For the text-containing cell, return its midpoint in [x, y] coordinate format. 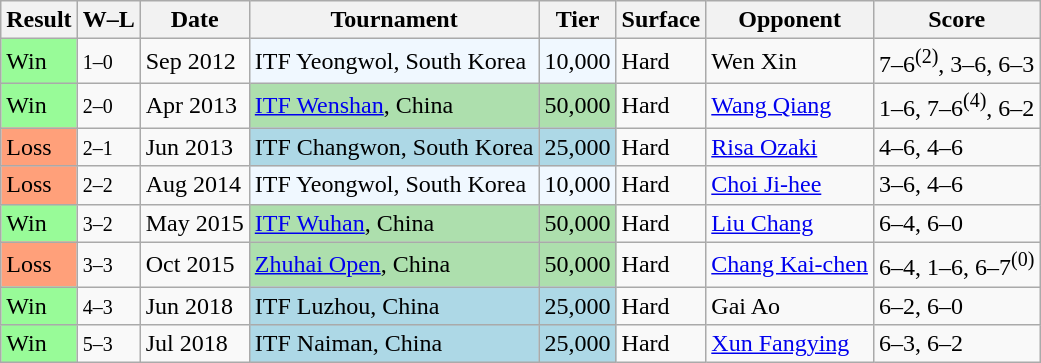
7–6(2), 3–6, 6–3 [956, 62]
6–2, 6–0 [956, 306]
6–3, 6–2 [956, 344]
Zhuhai Open, China [394, 264]
Result [39, 20]
ITF Changwon, South Korea [394, 147]
ITF Wuhan, China [394, 223]
Liu Chang [790, 223]
Surface [661, 20]
Opponent [790, 20]
ITF Naiman, China [394, 344]
2–0 [108, 106]
Apr 2013 [194, 106]
Score [956, 20]
6–4, 1–6, 6–7(0) [956, 264]
3–3 [108, 264]
Jun 2018 [194, 306]
Jun 2013 [194, 147]
Jul 2018 [194, 344]
5–3 [108, 344]
Chang Kai-chen [790, 264]
Oct 2015 [194, 264]
Date [194, 20]
3–2 [108, 223]
Xun Fangying [790, 344]
Choi Ji-hee [790, 185]
1–0 [108, 62]
2–1 [108, 147]
May 2015 [194, 223]
ITF Wenshan, China [394, 106]
Aug 2014 [194, 185]
Risa Ozaki [790, 147]
Sep 2012 [194, 62]
3–6, 4–6 [956, 185]
1–6, 7–6(4), 6–2 [956, 106]
ITF Luzhou, China [394, 306]
6–4, 6–0 [956, 223]
4–6, 4–6 [956, 147]
Wang Qiang [790, 106]
2–2 [108, 185]
W–L [108, 20]
4–3 [108, 306]
Gai Ao [790, 306]
Tournament [394, 20]
Wen Xin [790, 62]
Tier [578, 20]
